Return the [X, Y] coordinate for the center point of the cell that contains the specified text.  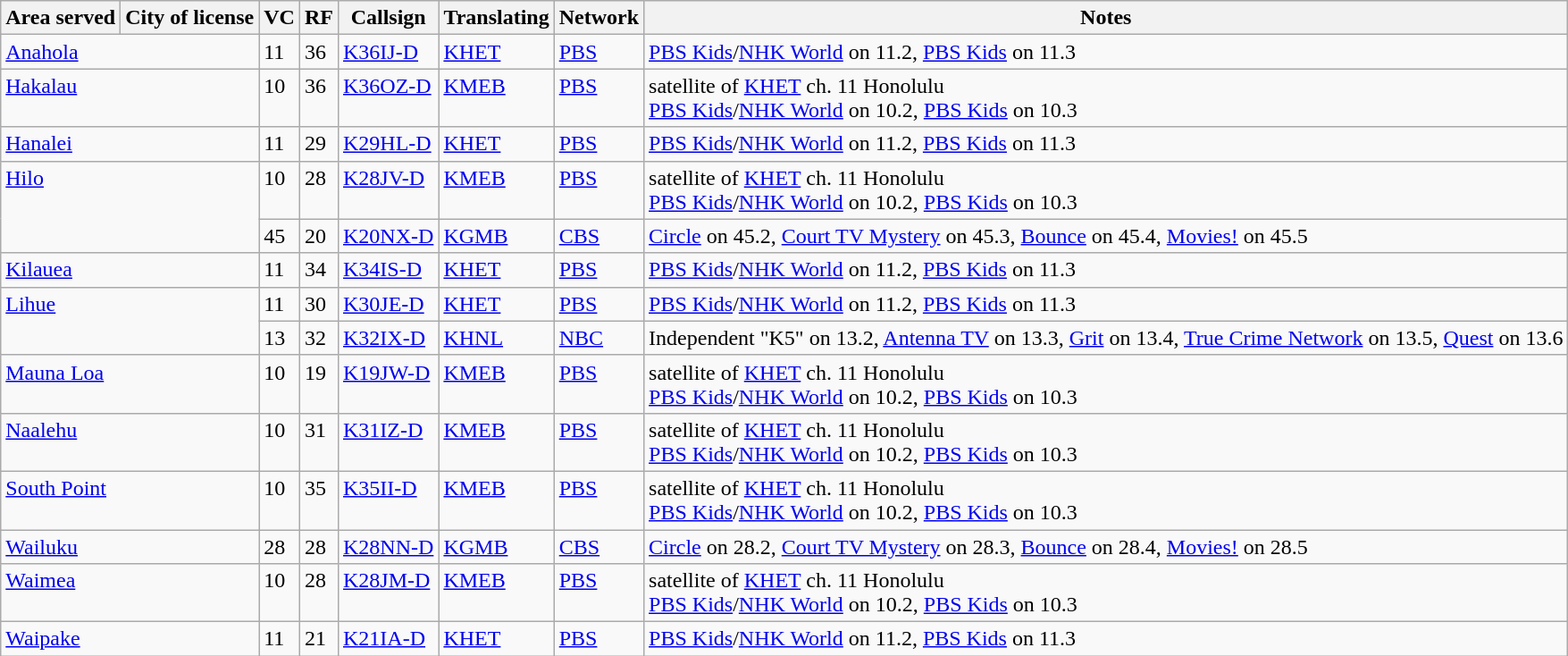
K19JW-D [388, 384]
Kilauea [130, 270]
Independent "K5" on 13.2, Antenna TV on 13.3, Grit on 13.4, True Crime Network on 13.5, Quest on 13.6 [1106, 338]
20 [318, 236]
19 [318, 384]
K32IX-D [388, 338]
K36IJ-D [388, 52]
34 [318, 270]
Naalehu [130, 442]
Mauna Loa [130, 384]
Hakalau [130, 98]
K29HL-D [388, 144]
Lihue [130, 321]
31 [318, 442]
Wailuku [130, 546]
Translating [497, 18]
Area served [61, 18]
K35II-D [388, 500]
32 [318, 338]
45 [280, 236]
K34IS-D [388, 270]
29 [318, 144]
K30JE-D [388, 304]
Waimea [130, 593]
City of license [189, 18]
K36OZ-D [388, 98]
KHNL [497, 338]
Circle on 28.2, Court TV Mystery on 28.3, Bounce on 28.4, Movies! on 28.5 [1106, 546]
Hanalei [130, 144]
35 [318, 500]
K28JM-D [388, 593]
South Point [130, 500]
K28NN-D [388, 546]
K20NX-D [388, 236]
VC [280, 18]
NBC [599, 338]
Callsign [388, 18]
Network [599, 18]
13 [280, 338]
K21IA-D [388, 639]
Notes [1106, 18]
Circle on 45.2, Court TV Mystery on 45.3, Bounce on 45.4, Movies! on 45.5 [1106, 236]
Hilo [130, 207]
21 [318, 639]
RF [318, 18]
Waipake [130, 639]
30 [318, 304]
K28JV-D [388, 189]
Anahola [130, 52]
K31IZ-D [388, 442]
